Determine the (x, y) coordinate at the center of the cell enclosing the given text.  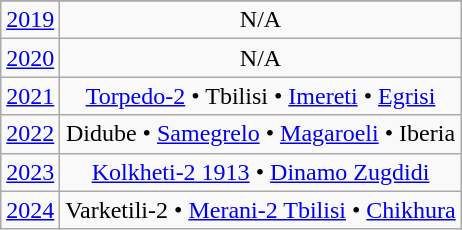
Kolkheti-2 1913 • Dinamo Zugdidi (260, 172)
2023 (30, 172)
2019 (30, 20)
2021 (30, 96)
Torpedo-2 • Tbilisi • Imereti • Egrisi (260, 96)
2024 (30, 210)
Didube • Samegrelo • Magaroeli • Iberia (260, 134)
2022 (30, 134)
Varketili-2 • Merani-2 Tbilisi • Chikhura (260, 210)
2020 (30, 58)
